Return the (x, y) coordinate for the center point of the cell that contains the specified text.  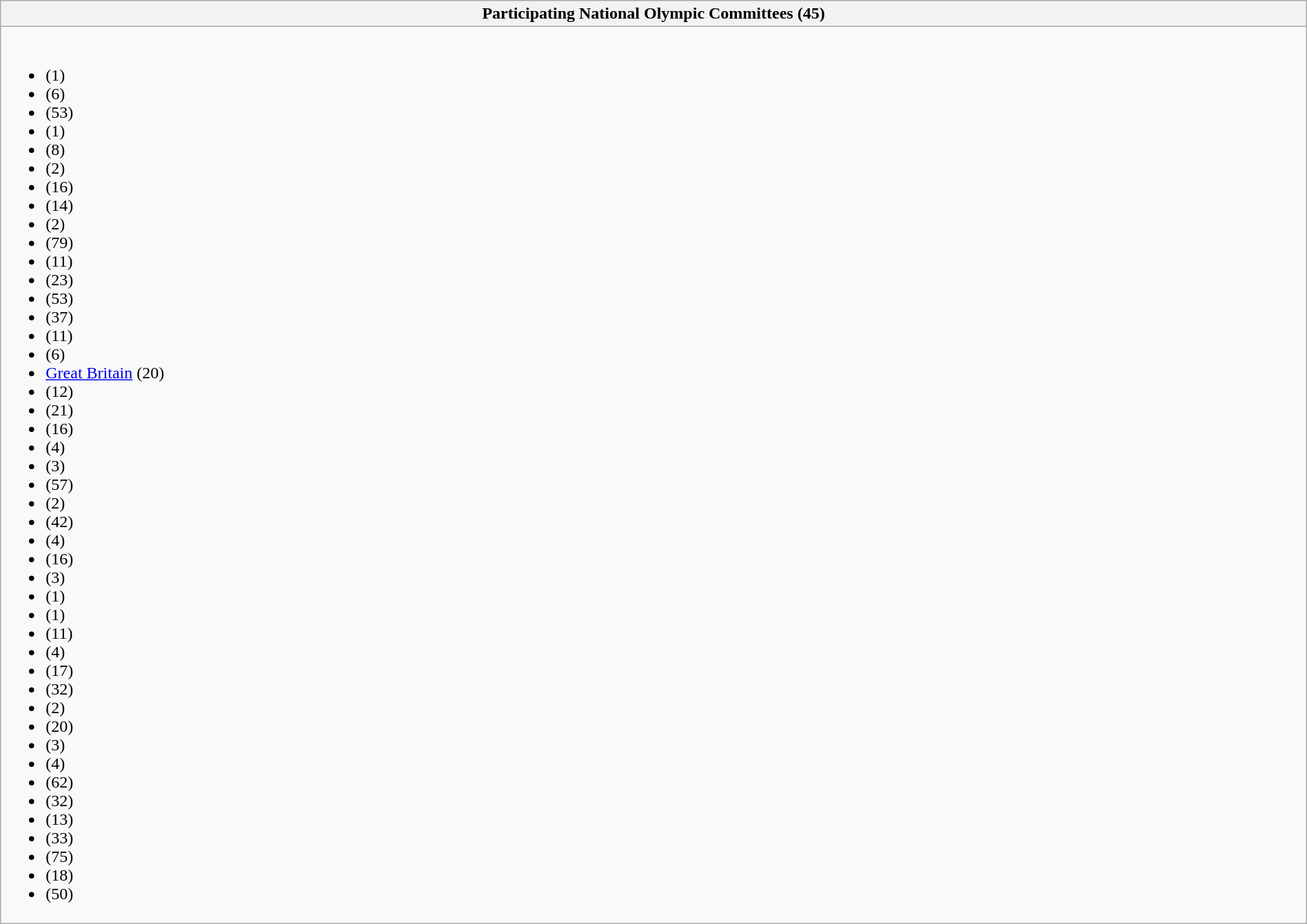
Participating National Olympic Committees (45) (653, 14)
